Detect which cell encompasses the target text, then output its (x, y) center coordinate. 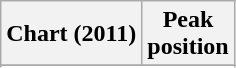
Peakposition (188, 34)
Chart (2011) (72, 34)
